Pinpoint the cell where the given text exists, returning its [x, y] midpoint coordinate. 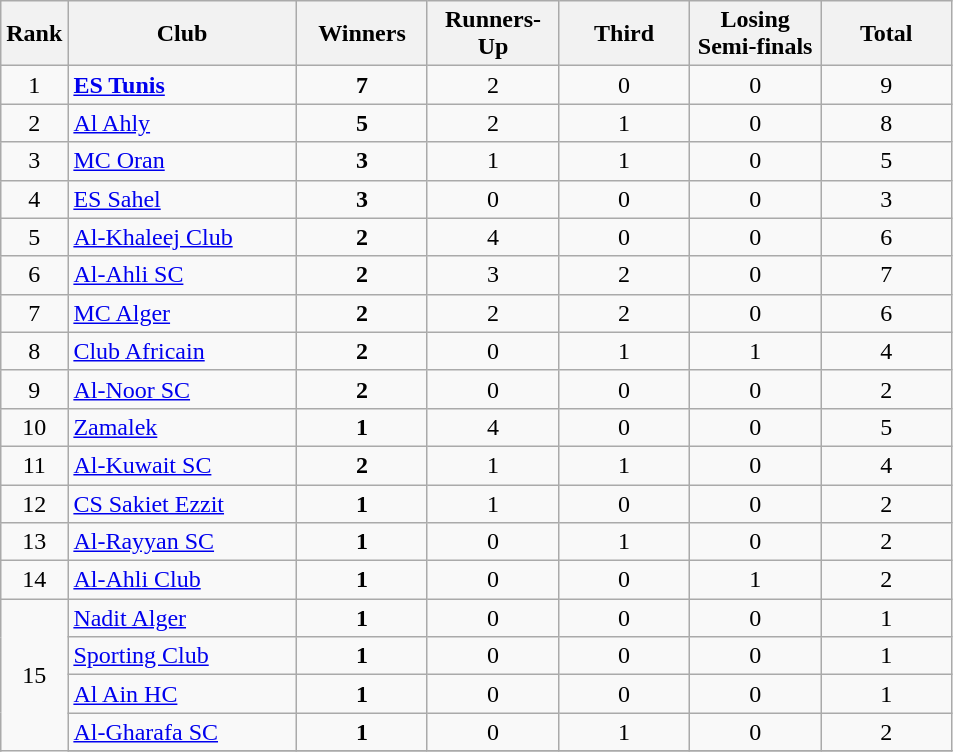
11 [34, 465]
10 [34, 427]
Nadit Alger [182, 618]
MC Oran [182, 161]
Total [886, 34]
Club [182, 34]
Zamalek [182, 427]
Al-Khaleej Club [182, 237]
Club Africain [182, 351]
Al Ain HC [182, 694]
Sporting Club [182, 656]
CS Sakiet Ezzit [182, 503]
Al-Ahli SC [182, 275]
ES Tunis [182, 85]
MC Alger [182, 313]
Al-Ahli Club [182, 580]
12 [34, 503]
14 [34, 580]
ES Sahel [182, 199]
Al-Noor SC [182, 389]
Winners [362, 34]
13 [34, 542]
Third [624, 34]
Al-Rayyan SC [182, 542]
15 [34, 675]
Runners-Up [492, 34]
Al Ahly [182, 123]
Rank [34, 34]
Al-Kuwait SC [182, 465]
Al-Gharafa SC [182, 732]
Losing Semi-finals [756, 34]
